Output the [X, Y] coordinate of the center of the cell containing the given text.  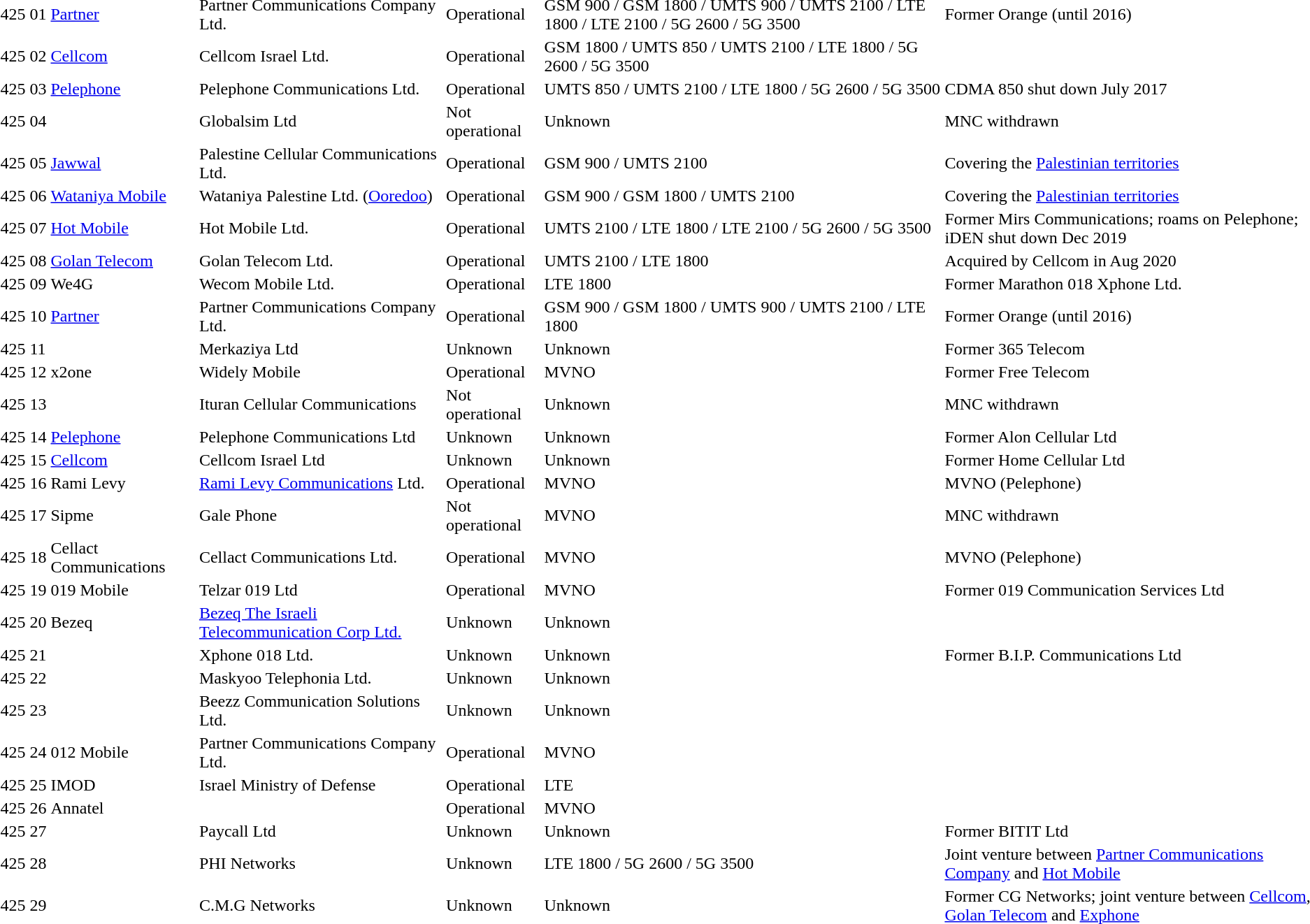
03 [38, 89]
Merkaziya Ltd [320, 349]
Palestine Cellular Communications Ltd. [320, 164]
UMTS 2100 / LTE 1800 / LTE 2100 / 5G 2600 / 5G 3500 [742, 228]
Bezeq The Israeli Telecommunication Corp Ltd. [320, 622]
Telzar 019 Ltd [320, 590]
Cellcom Israel Ltd. [320, 56]
28 [38, 864]
Jawwal [123, 164]
Pelephone Communications Ltd. [320, 89]
Widely Mobile [320, 372]
IMOD [123, 785]
26 [38, 808]
21 [38, 655]
We4G [123, 284]
Cellact Communications Ltd. [320, 558]
22 [38, 678]
24 [38, 752]
14 [38, 437]
Annatel [123, 808]
Rami Levy Communications Ltd. [320, 483]
23 [38, 710]
LTE 1800 / 5G 2600 / 5G 3500 [742, 864]
GSM 900 / GSM 1800 / UMTS 900 / UMTS 2100 / LTE 1800 [742, 316]
Golan Telecom [123, 261]
Cellact Communications [123, 558]
09 [38, 284]
02 [38, 56]
012 Mobile [123, 752]
019 Mobile [123, 590]
Israel Ministry of Defense [320, 785]
13 [38, 404]
Wecom Mobile Ltd. [320, 284]
25 [38, 785]
11 [38, 349]
Gale Phone [320, 516]
04 [38, 122]
06 [38, 196]
Rami Levy [123, 483]
07 [38, 228]
x2one [123, 372]
UMTS 850 / UMTS 2100 / LTE 1800 / 5G 2600 / 5G 3500 [742, 89]
LTE [742, 785]
Globalsim Ltd [320, 122]
Cellcom Israel Ltd [320, 460]
Hot Mobile [123, 228]
GSM 900 / UMTS 2100 [742, 164]
18 [38, 558]
12 [38, 372]
Hot Mobile Ltd. [320, 228]
Maskyoo Telephonia Ltd. [320, 678]
Wataniya Mobile [123, 196]
Bezeq [123, 622]
Paycall Ltd [320, 831]
20 [38, 622]
05 [38, 164]
27 [38, 831]
19 [38, 590]
Partner [123, 316]
Ituran Cellular Communications [320, 404]
Beezz Communication Solutions Ltd. [320, 710]
08 [38, 261]
Xphone 018 Ltd. [320, 655]
PHI Networks [320, 864]
GSM 1800 / UMTS 850 / UMTS 2100 / LTE 1800 / 5G 2600 / 5G 3500 [742, 56]
LTE 1800 [742, 284]
16 [38, 483]
Wataniya Palestine Ltd. (Ooredoo) [320, 196]
10 [38, 316]
GSM 900 / GSM 1800 / UMTS 2100 [742, 196]
17 [38, 516]
Sipme [123, 516]
Golan Telecom Ltd. [320, 261]
UMTS 2100 / LTE 1800 [742, 261]
Pelephone Communications Ltd [320, 437]
15 [38, 460]
